Provide the (x, y) coordinate of the cell's center where the given text is located.  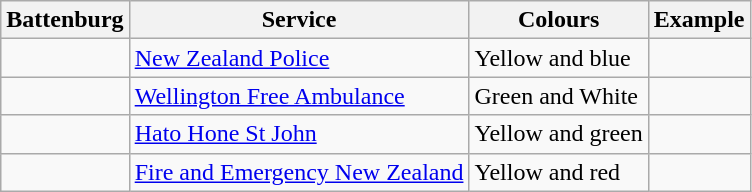
New Zealand Police (299, 58)
Wellington Free Ambulance (299, 96)
Yellow and green (558, 134)
Fire and Emergency New Zealand (299, 172)
Green and White (558, 96)
Colours (558, 20)
Yellow and red (558, 172)
Battenburg (65, 20)
Example (699, 20)
Hato Hone St John (299, 134)
Service (299, 20)
Yellow and blue (558, 58)
